Determine the (x, y) coordinate at the center of the cell enclosing the given text.  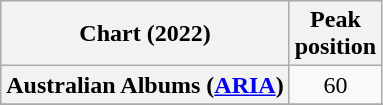
Chart (2022) (145, 34)
Peakposition (335, 34)
60 (335, 85)
Australian Albums (ARIA) (145, 85)
